Return the (x, y) coordinate for the center point of the cell that contains the specified text.  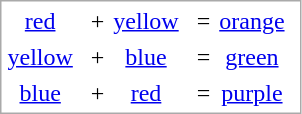
orange (252, 20)
green (252, 56)
purple (252, 92)
